Return (x, y) of the center of cell containing provided text 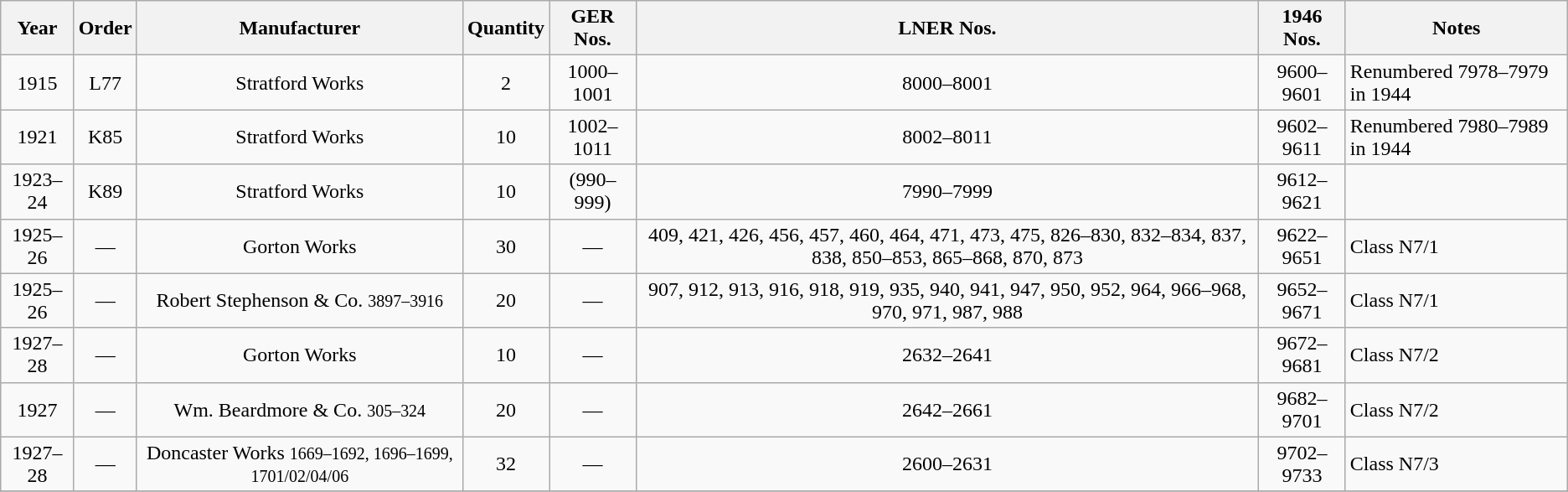
32 (506, 464)
9602–9611 (1302, 137)
GER Nos. (593, 28)
Class N7/3 (1456, 464)
1946 Nos. (1302, 28)
2 (506, 82)
1000–1001 (593, 82)
Wm. Beardmore & Co. 305–324 (300, 409)
1921 (37, 137)
9600–9601 (1302, 82)
9672–9681 (1302, 355)
2642–2661 (946, 409)
9682–9701 (1302, 409)
1915 (37, 82)
1923–24 (37, 191)
Quantity (506, 28)
L77 (106, 82)
Robert Stephenson & Co. 3897–3916 (300, 300)
7990–7999 (946, 191)
907, 912, 913, 916, 918, 919, 935, 940, 941, 947, 950, 952, 964, 966–968, 970, 971, 987, 988 (946, 300)
Year (37, 28)
9622–9651 (1302, 246)
LNER Nos. (946, 28)
30 (506, 246)
Order (106, 28)
Renumbered 7980–7989 in 1944 (1456, 137)
9652–9671 (1302, 300)
2600–2631 (946, 464)
Notes (1456, 28)
Manufacturer (300, 28)
K85 (106, 137)
9612–9621 (1302, 191)
9702–9733 (1302, 464)
Doncaster Works 1669–1692, 1696–1699, 1701/02/04/06 (300, 464)
K89 (106, 191)
(990–999) (593, 191)
2632–2641 (946, 355)
8000–8001 (946, 82)
1002–1011 (593, 137)
1927 (37, 409)
Renumbered 7978–7979 in 1944 (1456, 82)
8002–8011 (946, 137)
409, 421, 426, 456, 457, 460, 464, 471, 473, 475, 826–830, 832–834, 837, 838, 850–853, 865–868, 870, 873 (946, 246)
